Return the (X, Y) coordinate for the center point of the cell that contains the specified text.  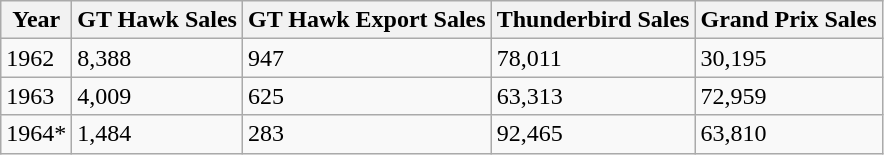
GT Hawk Export Sales (366, 20)
8,388 (158, 58)
92,465 (593, 134)
283 (366, 134)
Grand Prix Sales (788, 20)
72,959 (788, 96)
63,313 (593, 96)
1963 (36, 96)
Year (36, 20)
4,009 (158, 96)
78,011 (593, 58)
625 (366, 96)
GT Hawk Sales (158, 20)
1962 (36, 58)
Thunderbird Sales (593, 20)
30,195 (788, 58)
947 (366, 58)
1,484 (158, 134)
63,810 (788, 134)
1964* (36, 134)
